Pinpoint the cell where the given text exists, returning its (X, Y) midpoint coordinate. 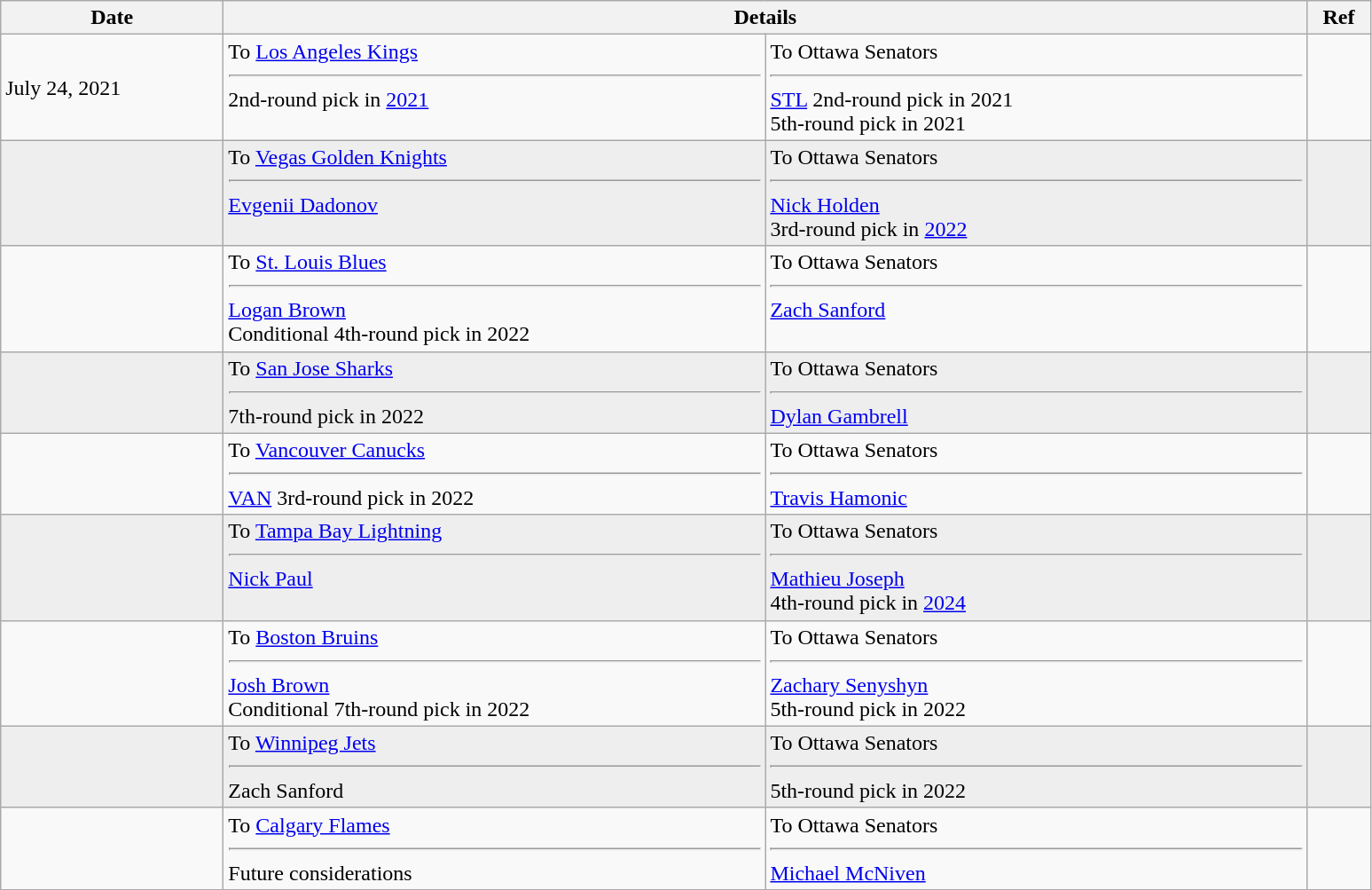
To Tampa Bay LightningNick Paul (495, 568)
To Calgary FlamesFuture considerations (495, 848)
To Vancouver CanucksVAN 3rd-round pick in 2022 (495, 474)
To Ottawa SenatorsMathieu Joseph4th-round pick in 2024 (1036, 568)
To Ottawa SenatorsZachary Senyshyn5th-round pick in 2022 (1036, 673)
To Boston BruinsJosh BrownConditional 7th-round pick in 2022 (495, 673)
To Ottawa SenatorsSTL 2nd-round pick in 20215th-round pick in 2021 (1036, 87)
Details (765, 18)
To Los Angeles Kings2nd-round pick in 2021 (495, 87)
Ref (1339, 18)
To San Jose Sharks7th-round pick in 2022 (495, 392)
To Ottawa SenatorsZach Sanford (1036, 298)
To Vegas Golden KnightsEvgenii Dadonov (495, 193)
To Ottawa SenatorsDylan Gambrell (1036, 392)
Date (112, 18)
To St. Louis BluesLogan BrownConditional 4th-round pick in 2022 (495, 298)
To Winnipeg JetsZach Sanford (495, 767)
To Ottawa SenatorsTravis Hamonic (1036, 474)
To Ottawa SenatorsNick Holden3rd-round pick in 2022 (1036, 193)
To Ottawa Senators5th-round pick in 2022 (1036, 767)
July 24, 2021 (112, 87)
To Ottawa SenatorsMichael McNiven (1036, 848)
